Capture the cell that displays the provided text and extract its [x, y] central coordinate. 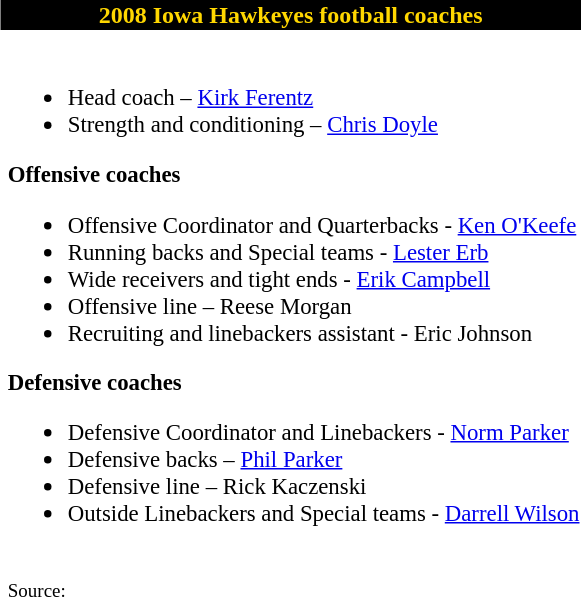
2008 Iowa Hawkeyes football coaches [290, 15]
